Locate the cell with the specified text and output its [X, Y] center coordinate. 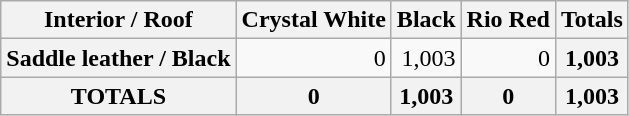
Rio Red [508, 20]
Crystal White [314, 20]
TOTALS [118, 96]
Saddle leather / Black [118, 58]
Interior / Roof [118, 20]
Totals [592, 20]
Black [426, 20]
